Return the [X, Y] coordinate for the center point of the cell that contains the specified text.  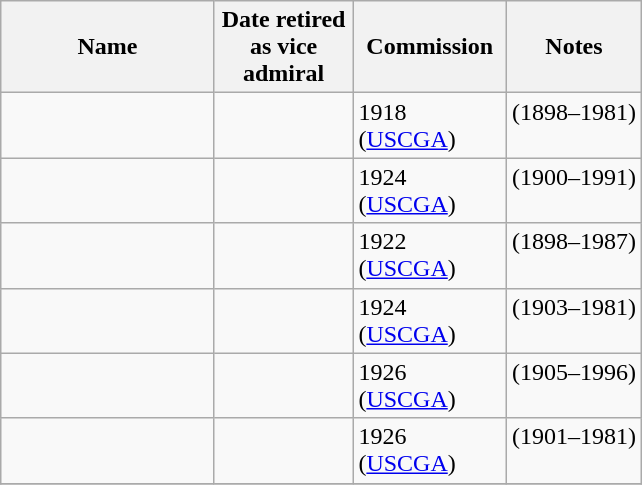
Date retired as vice admiral [284, 47]
Notes [574, 47]
Name [108, 47]
(1900–1991) [574, 190]
1918 (USCGA) [430, 126]
(1898–1981) [574, 126]
(1898–1987) [574, 256]
1922 (USCGA) [430, 256]
(1905–1996) [574, 386]
Commission [430, 47]
(1903–1981) [574, 320]
(1901–1981) [574, 450]
